Identify which cell holds the provided text, then report its (x, y) central coordinate. 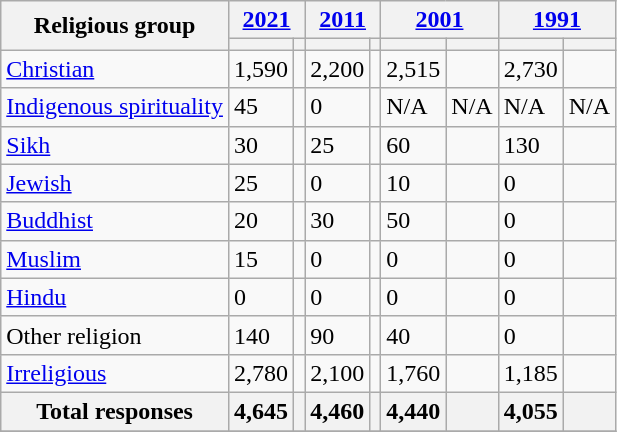
Other religion (115, 335)
Religious group (115, 26)
4,645 (260, 411)
Christian (115, 69)
50 (414, 221)
2001 (440, 20)
45 (260, 107)
130 (530, 145)
2,100 (338, 373)
Sikh (115, 145)
4,460 (338, 411)
4,440 (414, 411)
2,780 (260, 373)
Total responses (115, 411)
60 (414, 145)
15 (260, 259)
Hindu (115, 297)
4,055 (530, 411)
Jewish (115, 183)
Irreligious (115, 373)
2,730 (530, 69)
1,590 (260, 69)
2,200 (338, 69)
1,760 (414, 373)
90 (338, 335)
2,515 (414, 69)
2021 (266, 20)
2011 (343, 20)
140 (260, 335)
20 (260, 221)
Buddhist (115, 221)
Indigenous spirituality (115, 107)
1991 (556, 20)
40 (414, 335)
Muslim (115, 259)
1,185 (530, 373)
10 (414, 183)
